Scan for the cell matching the given text and deliver its (x, y) coordinate at center. 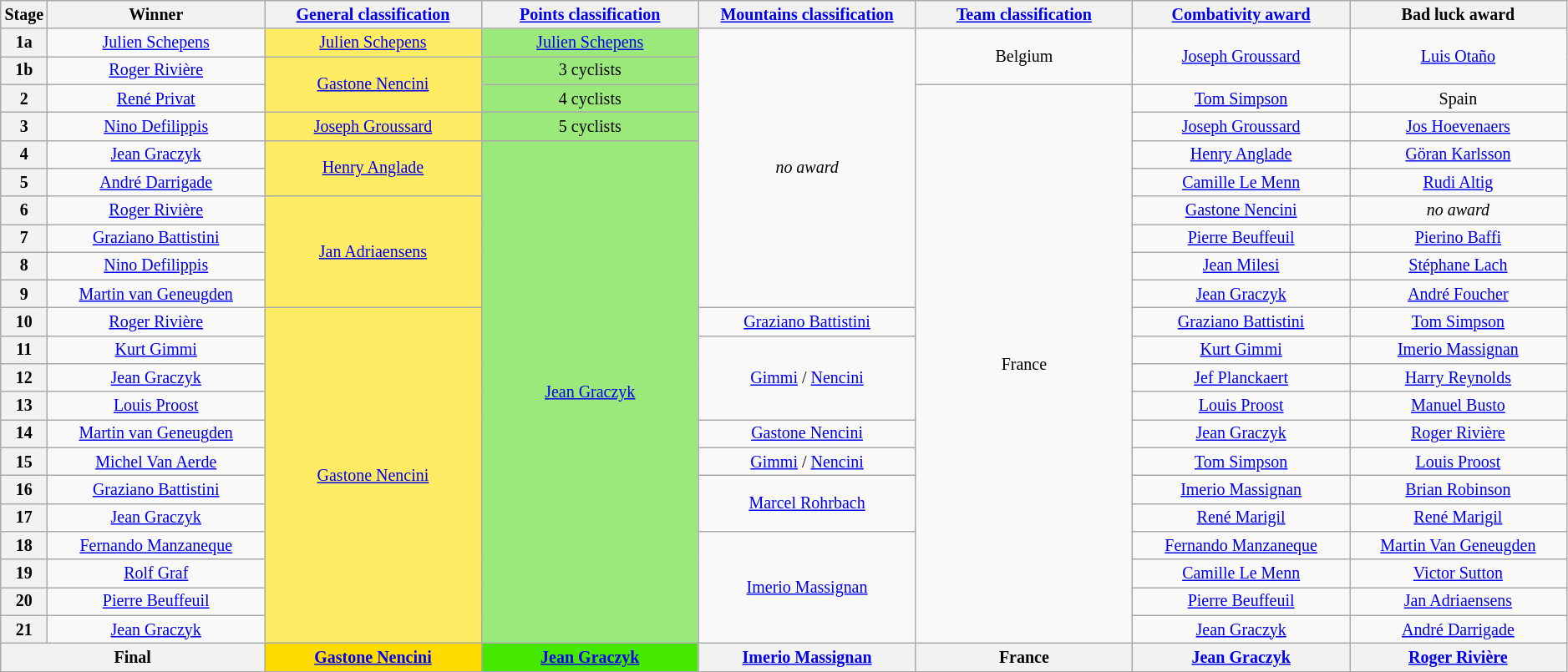
16 (24, 489)
5 (24, 182)
1b (24, 70)
17 (24, 518)
Pierino Baffi (1459, 239)
3 (24, 127)
Bad luck award (1459, 15)
4 (24, 154)
General classification (373, 15)
Manuel Busto (1459, 406)
11 (24, 351)
Victor Sutton (1459, 573)
9 (24, 294)
André Foucher (1459, 294)
Stage (24, 15)
1a (24, 43)
Harry Reynolds (1459, 377)
Jef Planckaert (1241, 377)
Jean Milesi (1241, 265)
René Privat (156, 99)
Stéphane Lach (1459, 265)
Luis Otaño (1459, 57)
6 (24, 210)
Brian Robinson (1459, 489)
19 (24, 573)
Team classification (1024, 15)
4 cyclists (590, 99)
Winner (156, 15)
18 (24, 546)
15 (24, 462)
Marcel Rohrbach (807, 504)
13 (24, 406)
Martin Van Geneugden (1459, 546)
Göran Karlsson (1459, 154)
Rolf Graf (156, 573)
Jos Hoevenaers (1459, 127)
Rudi Altig (1459, 182)
7 (24, 239)
2 (24, 99)
Michel Van Aerde (156, 462)
8 (24, 265)
14 (24, 434)
Belgium (1024, 57)
20 (24, 601)
5 cyclists (590, 127)
12 (24, 377)
3 cyclists (590, 70)
Mountains classification (807, 15)
Final (133, 658)
10 (24, 322)
Spain (1459, 99)
21 (24, 629)
Points classification (590, 15)
Combativity award (1241, 15)
